Return [x, y] of the center of cell containing provided text 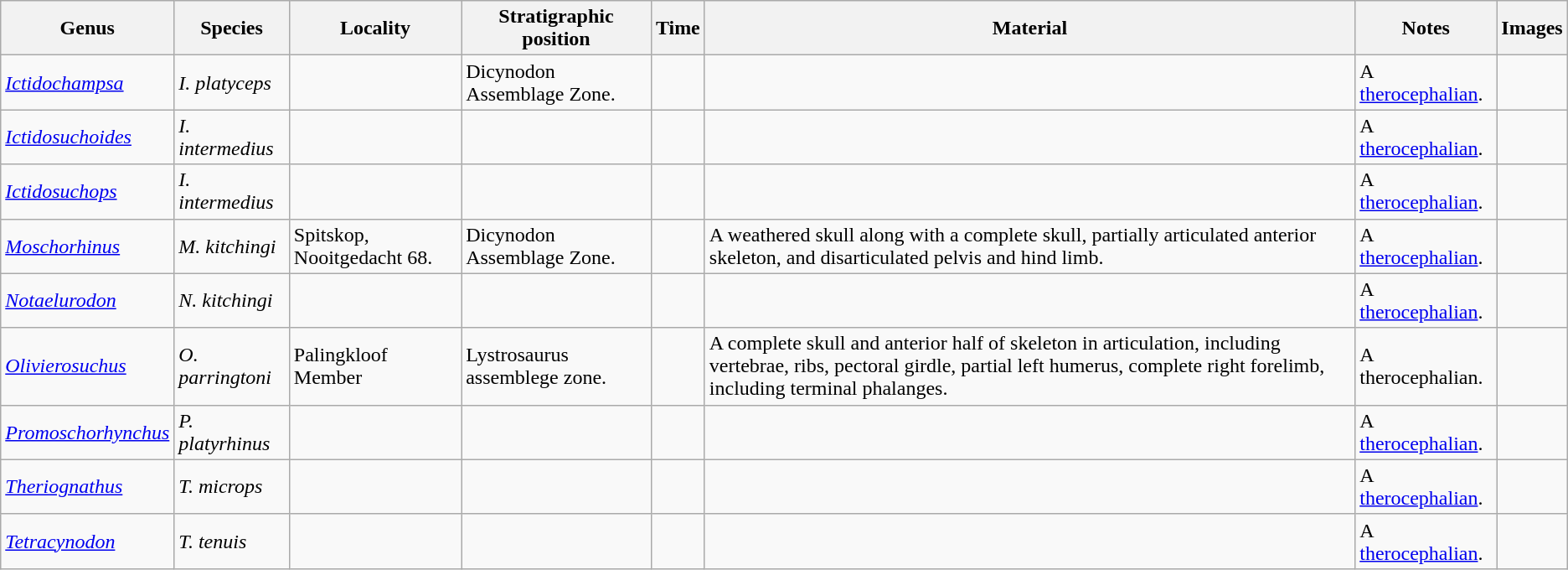
T. tenuis [232, 541]
M. kitchingi [232, 246]
Olivierosuchus [87, 366]
Genus [87, 28]
Tetracynodon [87, 541]
Promoschorhynchus [87, 433]
Ictidochampsa [87, 82]
O. parringtoni [232, 366]
Spitskop, Nooitgedacht 68. [375, 246]
Images [1532, 28]
P. platyrhinus [232, 433]
Time [678, 28]
I. platyceps [232, 82]
Material [1029, 28]
Species [232, 28]
T. microps [232, 486]
Notaelurodon [87, 300]
Ictidosuchops [87, 191]
A weathered skull along with a complete skull, partially articulated anterior skeleton, and disarticulated pelvis and hind limb. [1029, 246]
Notes [1426, 28]
Locality [375, 28]
Stratigraphic position [556, 28]
Theriognathus [87, 486]
N. kitchingi [232, 300]
Palingkloof Member [375, 366]
Ictidosuchoides [87, 137]
Moschorhinus [87, 246]
Lystrosaurus assemblege zone. [556, 366]
